Return the (X, Y) coordinate for the center point of the cell that contains the specified text.  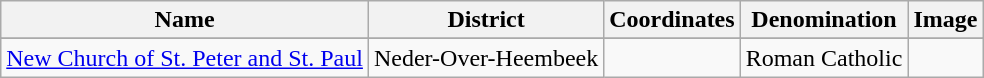
Denomination (824, 20)
Image (946, 20)
Name (185, 20)
New Church of St. Peter and St. Paul (185, 58)
Roman Catholic (824, 58)
Neder-Over-Heembeek (486, 58)
District (486, 20)
Coordinates (672, 20)
